Provide the [x, y] coordinate of the cell's center where the given text is located.  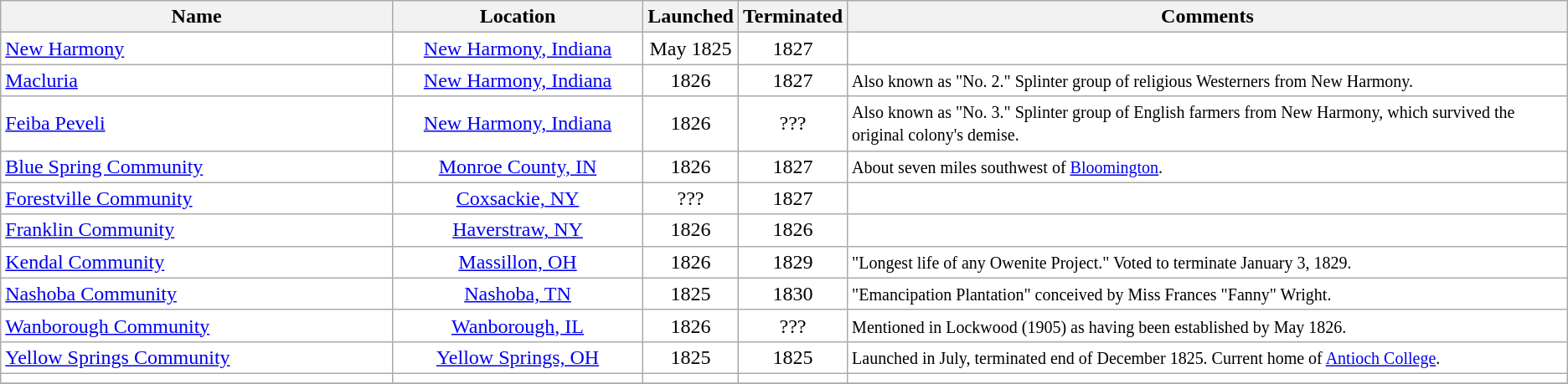
Yellow Springs Community [197, 357]
Comments [1208, 17]
Also known as "No. 3." Splinter group of English farmers from New Harmony, which survived the original colony's demise. [1208, 124]
Terminated [792, 17]
Wanborough Community [197, 325]
Yellow Springs, OH [518, 357]
Launched in July, terminated end of December 1825. Current home of Antioch College. [1208, 357]
Nashoba, TN [518, 294]
Blue Spring Community [197, 166]
Location [518, 17]
"Longest life of any Owenite Project." Voted to terminate January 3, 1829. [1208, 262]
Forestville Community [197, 198]
Nashoba Community [197, 294]
Wanborough, IL [518, 325]
Launched [691, 17]
1829 [792, 262]
Haverstraw, NY [518, 230]
Kendal Community [197, 262]
Coxsackie, NY [518, 198]
"Emancipation Plantation" conceived by Miss Frances "Fanny" Wright. [1208, 294]
Name [197, 17]
1830 [792, 294]
Monroe County, IN [518, 166]
Macluria [197, 80]
Mentioned in Lockwood (1905) as having been established by May 1826. [1208, 325]
Massillon, OH [518, 262]
May 1825 [691, 49]
About seven miles southwest of Bloomington. [1208, 166]
New Harmony [197, 49]
Franklin Community [197, 230]
Feiba Peveli [197, 124]
Also known as "No. 2." Splinter group of religious Westerners from New Harmony. [1208, 80]
